Identify which cell holds the provided text, then report its (x, y) central coordinate. 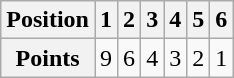
9 (106, 58)
Position (48, 20)
5 (198, 20)
Points (48, 58)
